From the cell containing the given text, extract its center point as [X, Y] coordinate. 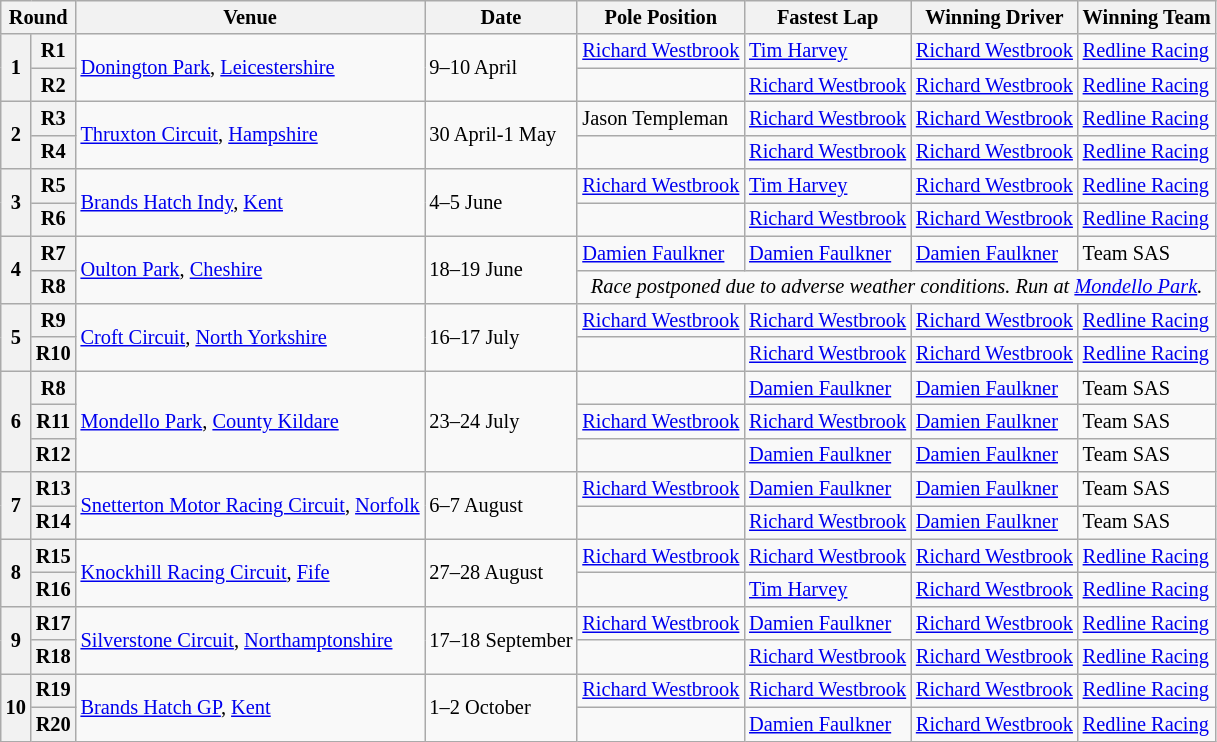
R20 [54, 724]
8 [16, 572]
3 [16, 202]
R7 [54, 253]
2 [16, 134]
10 [16, 706]
5 [16, 336]
6–7 August [500, 506]
Mondello Park, County Kildare [250, 422]
17–18 September [500, 640]
R1 [54, 51]
Snetterton Motor Racing Circuit, Norfolk [250, 506]
Fastest Lap [828, 17]
Croft Circuit, North Yorkshire [250, 336]
Winning Team [1147, 17]
R10 [54, 354]
R5 [54, 186]
Donington Park, Leicestershire [250, 68]
R18 [54, 657]
R4 [54, 152]
Race postponed due to adverse weather conditions. Run at Mondello Park. [896, 287]
R12 [54, 455]
R9 [54, 320]
R16 [54, 589]
30 April-1 May [500, 134]
Jason Templeman [660, 118]
16–17 July [500, 336]
7 [16, 506]
23–24 July [500, 422]
Knockhill Racing Circuit, Fife [250, 572]
9 [16, 640]
27–28 August [500, 572]
R6 [54, 219]
R15 [54, 556]
6 [16, 422]
Silverstone Circuit, Northamptonshire [250, 640]
R3 [54, 118]
1 [16, 68]
R19 [54, 690]
Date [500, 17]
Thruxton Circuit, Hampshire [250, 134]
4 [16, 270]
Venue [250, 17]
1–2 October [500, 706]
Pole Position [660, 17]
Brands Hatch Indy, Kent [250, 202]
Round [38, 17]
R11 [54, 421]
4–5 June [500, 202]
R13 [54, 489]
Winning Driver [994, 17]
R2 [54, 85]
18–19 June [500, 270]
Brands Hatch GP, Kent [250, 706]
Oulton Park, Cheshire [250, 270]
9–10 April [500, 68]
R14 [54, 522]
R17 [54, 623]
